Provide the (X, Y) coordinate of the cell's center where the given text is located.  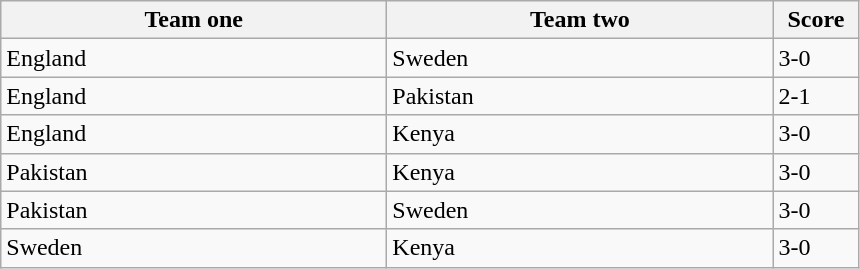
Team one (194, 20)
Score (816, 20)
Team two (580, 20)
2-1 (816, 96)
